Search for the cell housing the specified text and yield its [X, Y] center coordinate. 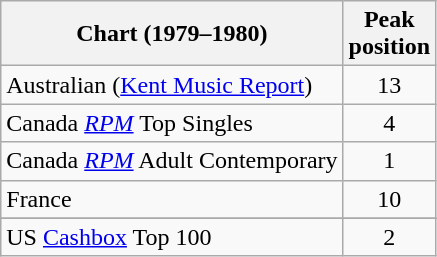
France [172, 199]
2 [389, 237]
Canada RPM Adult Contemporary [172, 161]
Canada RPM Top Singles [172, 123]
4 [389, 123]
13 [389, 85]
1 [389, 161]
Australian (Kent Music Report) [172, 85]
10 [389, 199]
Chart (1979–1980) [172, 34]
Peakposition [389, 34]
US Cashbox Top 100 [172, 237]
